Search for the cell housing the specified text and yield its (X, Y) center coordinate. 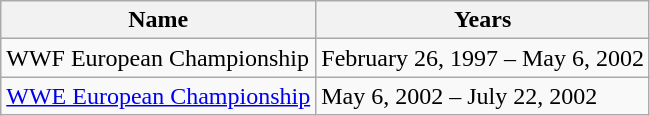
WWF European Championship (158, 58)
WWE European Championship (158, 96)
Years (483, 20)
May 6, 2002 – July 22, 2002 (483, 96)
Name (158, 20)
February 26, 1997 – May 6, 2002 (483, 58)
